Search for the cell housing the specified text and yield its [X, Y] center coordinate. 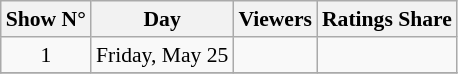
1 [46, 55]
Ratings Share [387, 19]
Friday, May 25 [162, 55]
Viewers [275, 19]
Show N° [46, 19]
Day [162, 19]
